Output the (X, Y) coordinate of the center of the cell containing the given text.  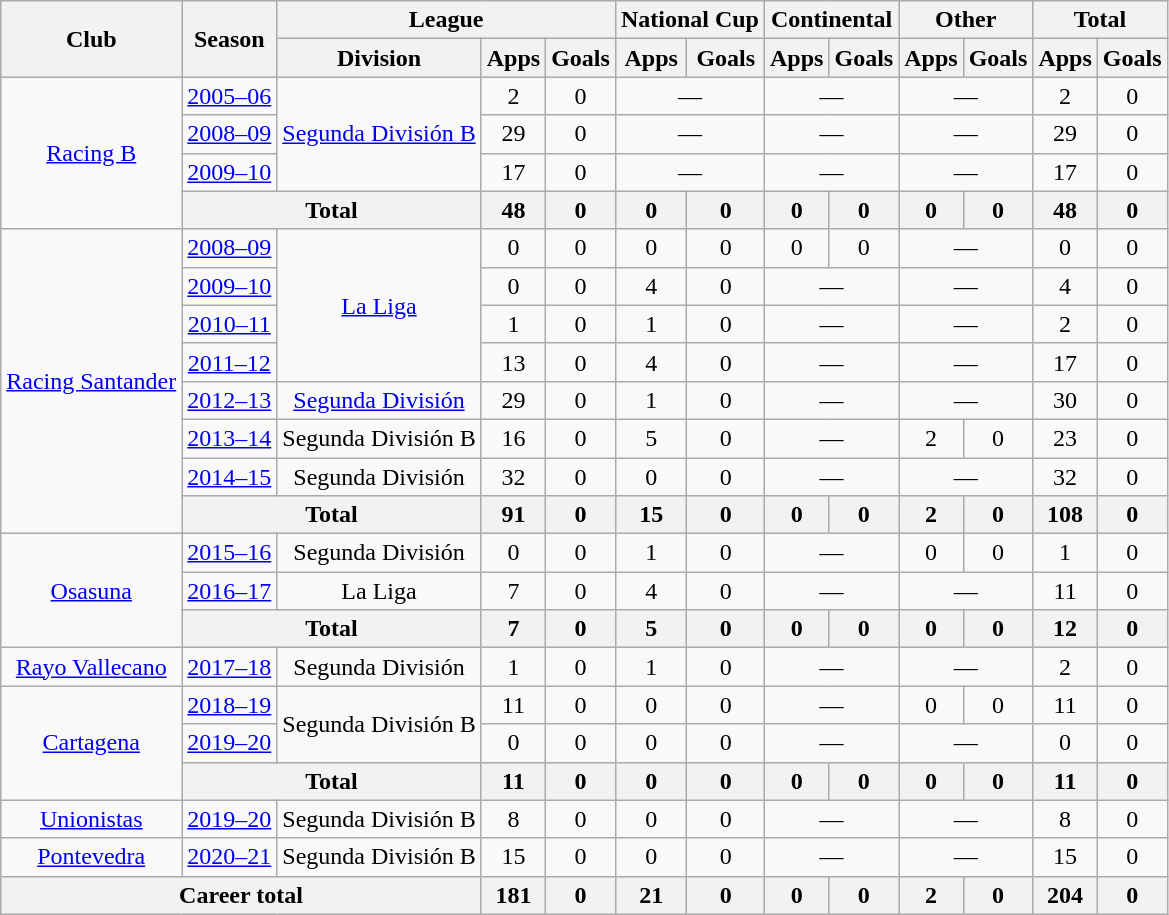
2017–18 (230, 667)
2013–14 (230, 438)
Unionistas (92, 819)
Racing B (92, 153)
National Cup (690, 20)
Racing Santander (92, 381)
23 (1065, 438)
Osasuna (92, 591)
2020–21 (230, 857)
Pontevedra (92, 857)
2012–13 (230, 400)
30 (1065, 400)
2011–12 (230, 362)
Club (92, 39)
2015–16 (230, 553)
Continental (832, 20)
2005–06 (230, 96)
2016–17 (230, 591)
2014–15 (230, 477)
16 (513, 438)
Division (379, 58)
91 (513, 515)
2010–11 (230, 324)
League (446, 20)
108 (1065, 515)
13 (513, 362)
Cartagena (92, 743)
204 (1065, 895)
2018–19 (230, 705)
12 (1065, 629)
Other (966, 20)
Career total (241, 895)
181 (513, 895)
21 (651, 895)
Rayo Vallecano (92, 667)
Season (230, 39)
